Return the [x, y] coordinate for the center point of the cell that contains the specified text.  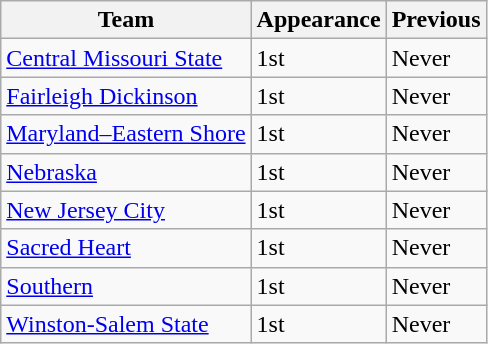
Central Missouri State [126, 58]
Previous [436, 20]
Maryland–Eastern Shore [126, 134]
Nebraska [126, 172]
Southern [126, 286]
New Jersey City [126, 210]
Team [126, 20]
Fairleigh Dickinson [126, 96]
Sacred Heart [126, 248]
Winston-Salem State [126, 324]
Appearance [318, 20]
